Extract the (X, Y) coordinate from the center of the cell holding the provided text.  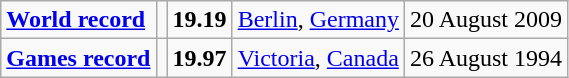
Games record (78, 58)
World record (78, 20)
20 August 2009 (486, 20)
19.97 (200, 58)
Victoria, Canada (318, 58)
26 August 1994 (486, 58)
Berlin, Germany (318, 20)
19.19 (200, 20)
